Locate the cell with the specified text and output its [x, y] center coordinate. 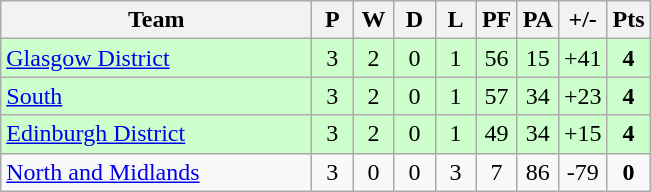
86 [538, 172]
+23 [582, 96]
15 [538, 58]
7 [496, 172]
D [414, 20]
P [332, 20]
+/- [582, 20]
Edinburgh District [156, 134]
49 [496, 134]
W [374, 20]
North and Midlands [156, 172]
PF [496, 20]
56 [496, 58]
Glasgow District [156, 58]
PA [538, 20]
Pts [628, 20]
57 [496, 96]
L [456, 20]
Team [156, 20]
-79 [582, 172]
+41 [582, 58]
+15 [582, 134]
South [156, 96]
